Provide the [X, Y] coordinate of the cell's center where the given text is located.  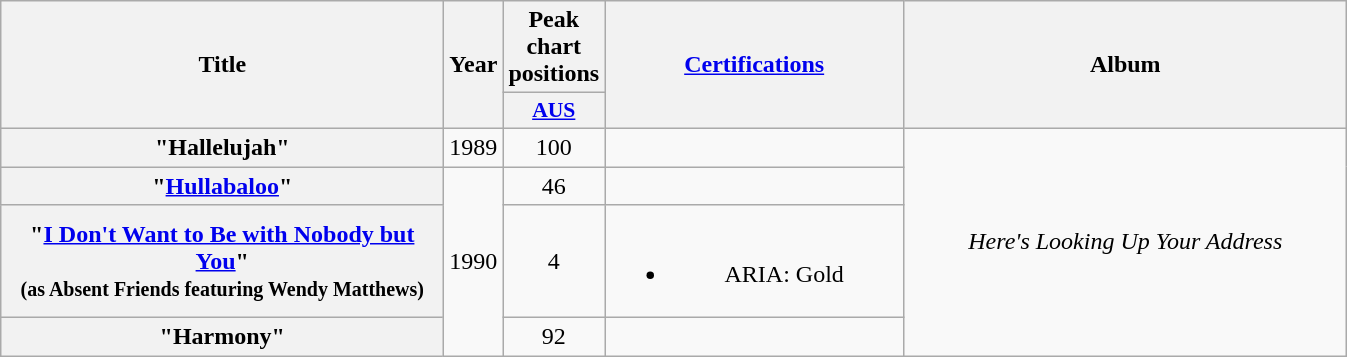
"Hullabaloo" [222, 185]
Certifications [754, 65]
92 [554, 337]
100 [554, 147]
Peak chart positions [554, 47]
"Hallelujah" [222, 147]
1990 [474, 260]
Title [222, 65]
Here's Looking Up Your Address [1126, 242]
AUS [554, 111]
Year [474, 65]
"I Don't Want to Be with Nobody but You" (as Absent Friends featuring Wendy Matthews) [222, 262]
ARIA: Gold [754, 262]
4 [554, 262]
46 [554, 185]
Album [1126, 65]
"Harmony" [222, 337]
1989 [474, 147]
